Detect which cell encompasses the target text, then output its (X, Y) center coordinate. 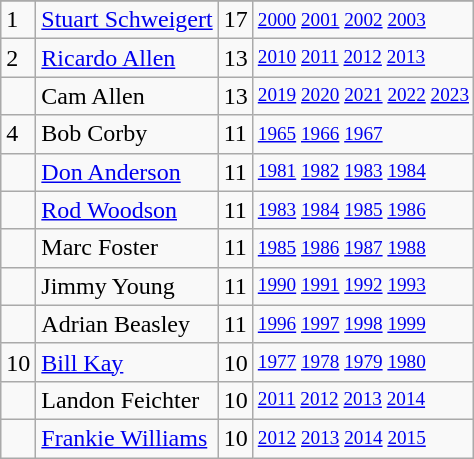
1977 1978 1979 1980 (363, 362)
Landon Feichter (127, 400)
4 (18, 134)
Bill Kay (127, 362)
1983 1984 1985 1986 (363, 210)
1990 1991 1992 1993 (363, 286)
2 (18, 58)
17 (236, 20)
Don Anderson (127, 172)
Marc Foster (127, 248)
Adrian Beasley (127, 324)
1996 1997 1998 1999 (363, 324)
2019 2020 2021 2022 2023 (363, 96)
1985 1986 1987 1988 (363, 248)
1965 1966 1967 (363, 134)
Stuart Schweigert (127, 20)
Ricardo Allen (127, 58)
2011 2012 2013 2014 (363, 400)
Jimmy Young (127, 286)
1 (18, 20)
Cam Allen (127, 96)
1981 1982 1983 1984 (363, 172)
Frankie Williams (127, 438)
2012 2013 2014 2015 (363, 438)
Bob Corby (127, 134)
Rod Woodson (127, 210)
2000 2001 2002 2003 (363, 20)
2010 2011 2012 2013 (363, 58)
